From the cell containing the given text, extract its center point as [x, y] coordinate. 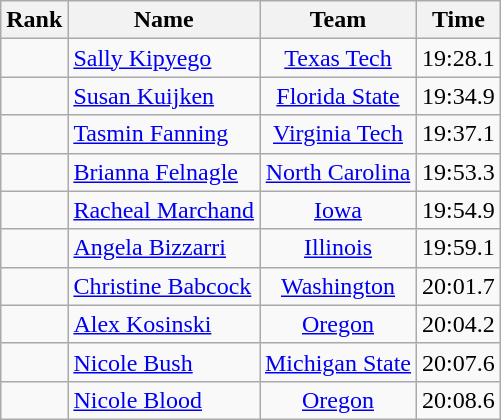
Rank [34, 20]
19:28.1 [459, 58]
Brianna Felnagle [164, 172]
Tasmin Fanning [164, 134]
Illinois [338, 248]
Christine Babcock [164, 286]
Name [164, 20]
19:54.9 [459, 210]
Texas Tech [338, 58]
Nicole Bush [164, 362]
North Carolina [338, 172]
20:04.2 [459, 324]
Team [338, 20]
20:01.7 [459, 286]
20:08.6 [459, 400]
Washington [338, 286]
19:59.1 [459, 248]
Virginia Tech [338, 134]
Susan Kuijken [164, 96]
Racheal Marchand [164, 210]
Alex Kosinski [164, 324]
20:07.6 [459, 362]
19:37.1 [459, 134]
Sally Kipyego [164, 58]
19:53.3 [459, 172]
Time [459, 20]
Florida State [338, 96]
Angela Bizzarri [164, 248]
Nicole Blood [164, 400]
Iowa [338, 210]
19:34.9 [459, 96]
Michigan State [338, 362]
